Return [x, y] of the center of cell containing provided text 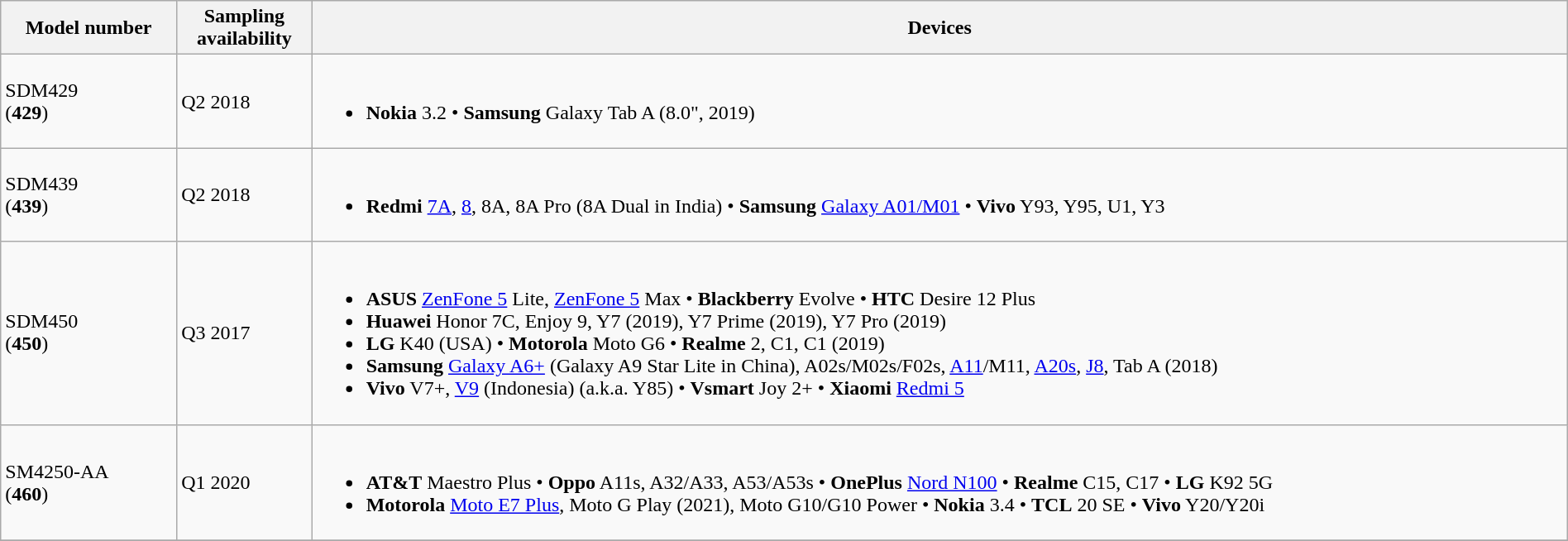
SM4250-AA(460) [89, 482]
Samplingavailability [245, 28]
SDM450(450) [89, 333]
Devices [939, 28]
Q3 2017 [245, 333]
Redmi 7A, 8, 8A, 8A Pro (8A Dual in India) • Samsung Galaxy A01/M01 • Vivo Y93, Y95, U1, Y3 [939, 195]
Q1 2020 [245, 482]
Nokia 3.2 • Samsung Galaxy Tab A (8.0", 2019) [939, 101]
SDM429(429) [89, 101]
SDM439(439) [89, 195]
Model number [89, 28]
